Provide the (X, Y) coordinate of the cell's center where the given text is located.  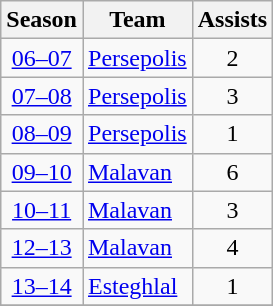
13–14 (42, 286)
08–09 (42, 134)
2 (232, 58)
09–10 (42, 172)
Assists (232, 20)
06–07 (42, 58)
10–11 (42, 210)
Esteghlal (137, 286)
6 (232, 172)
4 (232, 248)
12–13 (42, 248)
Season (42, 20)
07–08 (42, 96)
Team (137, 20)
